Pinpoint the cell where the given text exists, returning its [x, y] midpoint coordinate. 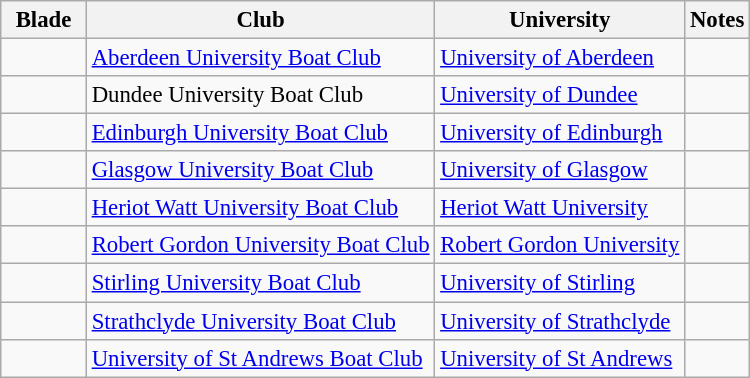
Blade [44, 20]
Aberdeen University Boat Club [260, 58]
University of Aberdeen [560, 58]
Robert Gordon University Boat Club [260, 245]
University of St Andrews Boat Club [260, 358]
Robert Gordon University [560, 245]
University of Stirling [560, 283]
Notes [718, 20]
University of Edinburgh [560, 133]
Glasgow University Boat Club [260, 170]
University of Strathclyde [560, 321]
Club [260, 20]
Heriot Watt University [560, 208]
Heriot Watt University Boat Club [260, 208]
Dundee University Boat Club [260, 95]
Stirling University Boat Club [260, 283]
Strathclyde University Boat Club [260, 321]
University of Dundee [560, 95]
University of Glasgow [560, 170]
Edinburgh University Boat Club [260, 133]
University of St Andrews [560, 358]
University [560, 20]
